Search for the cell housing the specified text and yield its (x, y) center coordinate. 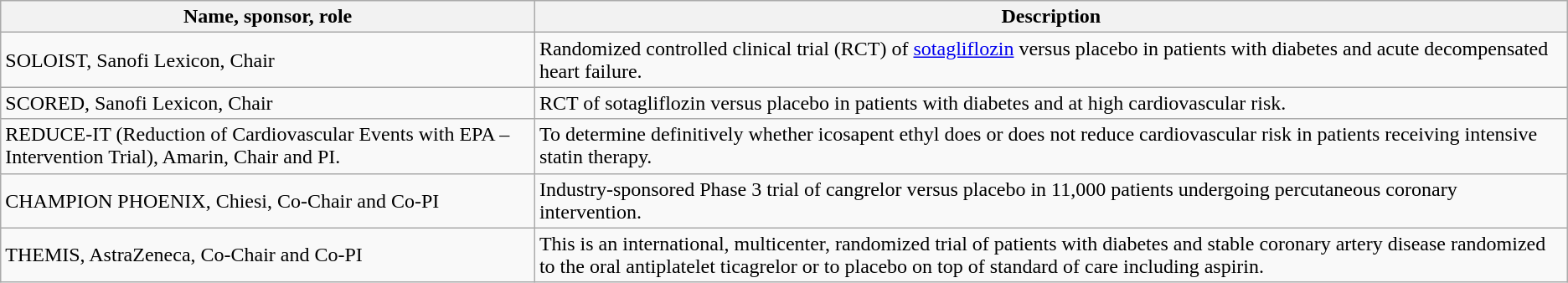
Randomized controlled clinical trial (RCT) of sotagliflozin versus placebo in patients with diabetes and acute decompensated heart failure. (1050, 60)
Name, sponsor, role (268, 17)
REDUCE-IT (Reduction of Cardiovascular Events with EPA – Intervention Trial), Amarin, Chair and PI. (268, 146)
To determine definitively whether icosapent ethyl does or does not reduce cardiovascular risk in patients receiving intensive statin therapy. (1050, 146)
SCORED, Sanofi Lexicon, Chair (268, 103)
THEMIS, AstraZeneca, Co-Chair and Co-PI (268, 255)
CHAMPION PHOENIX, Chiesi, Co-Chair and Co-PI (268, 201)
SOLOIST, Sanofi Lexicon, Chair (268, 60)
Industry-sponsored Phase 3 trial of cangrelor versus placebo in 11,000 patients undergoing percutaneous coronary intervention. (1050, 201)
RCT of sotagliflozin versus placebo in patients with diabetes and at high cardiovascular risk. (1050, 103)
Description (1050, 17)
